Determine the (X, Y) coordinate at the center of the cell enclosing the given text.  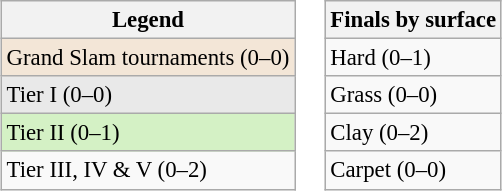
Clay (0–2) (413, 133)
Carpet (0–0) (413, 170)
Hard (0–1) (413, 58)
Grand Slam tournaments (0–0) (148, 58)
Grass (0–0) (413, 95)
Legend (148, 20)
Tier I (0–0) (148, 95)
Tier III, IV & V (0–2) (148, 170)
Finals by surface (413, 20)
Tier II (0–1) (148, 133)
